Search for the cell housing the specified text and yield its (X, Y) center coordinate. 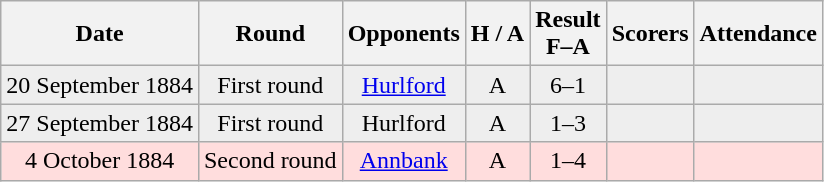
27 September 1884 (100, 123)
Round (270, 34)
Opponents (404, 34)
Second round (270, 161)
1–3 (568, 123)
4 October 1884 (100, 161)
Attendance (758, 34)
Annbank (404, 161)
H / A (497, 34)
Date (100, 34)
ResultF–A (568, 34)
6–1 (568, 85)
20 September 1884 (100, 85)
1–4 (568, 161)
Scorers (650, 34)
